Return the (X, Y) coordinate for the center point of the cell that contains the specified text.  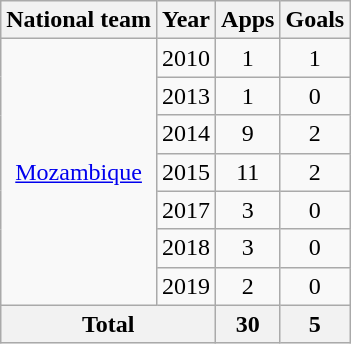
Mozambique (79, 172)
Year (186, 20)
2010 (186, 58)
9 (248, 134)
2015 (186, 172)
Apps (248, 20)
2018 (186, 248)
2013 (186, 96)
2017 (186, 210)
2019 (186, 286)
National team (79, 20)
Goals (315, 20)
11 (248, 172)
2014 (186, 134)
Total (108, 324)
30 (248, 324)
5 (315, 324)
